From the cell containing the given text, extract its center point as (x, y) coordinate. 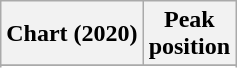
Chart (2020) (72, 34)
Peakposition (189, 34)
